Search for the cell housing the specified text and yield its (X, Y) center coordinate. 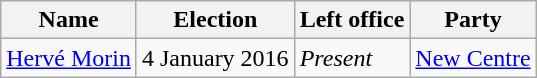
4 January 2016 (215, 58)
Election (215, 20)
Present (352, 58)
Left office (352, 20)
New Centre (473, 58)
Hervé Morin (69, 58)
Party (473, 20)
Name (69, 20)
